From the cell containing the given text, extract its center point as [X, Y] coordinate. 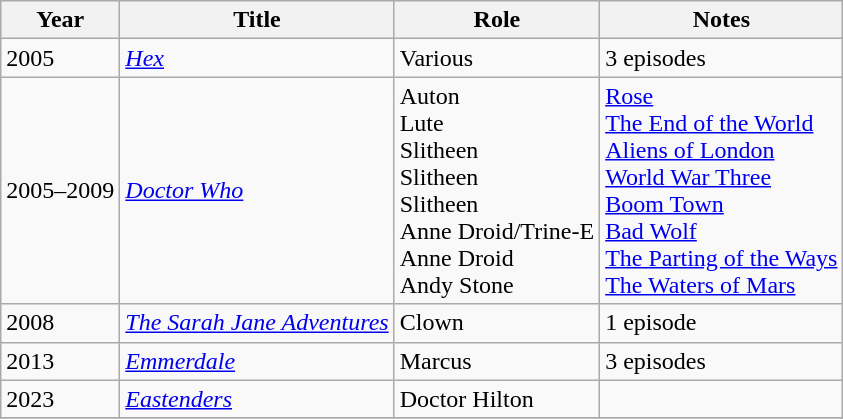
1 episode [722, 323]
Various [497, 58]
2005 [60, 58]
Title [257, 20]
Marcus [497, 361]
Doctor Hilton [497, 399]
Clown [497, 323]
Notes [722, 20]
2008 [60, 323]
2013 [60, 361]
Year [60, 20]
2023 [60, 399]
The Sarah Jane Adventures [257, 323]
2005–2009 [60, 190]
Hex [257, 58]
Emmerdale [257, 361]
AutonLuteSlitheenSlitheenSlitheenAnne Droid/Trine-EAnne DroidAndy Stone [497, 190]
Doctor Who [257, 190]
Eastenders [257, 399]
Role [497, 20]
RoseThe End of the WorldAliens of LondonWorld War ThreeBoom TownBad WolfThe Parting of the WaysThe Waters of Mars [722, 190]
